For the text-containing cell, return its midpoint in (x, y) coordinate format. 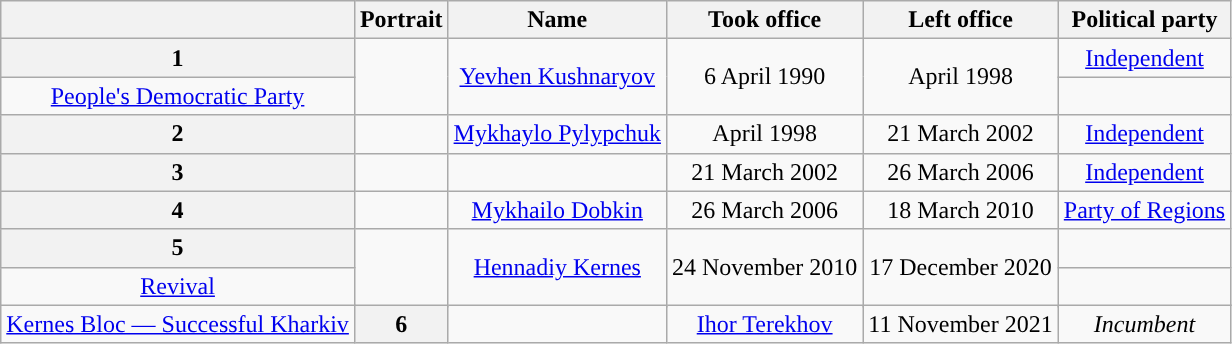
Portrait (401, 20)
17 December 2020 (960, 267)
Incumbent (1144, 324)
Hennadiy Kernes (557, 267)
Yevhen Kushnaryov (557, 77)
18 March 2010 (960, 210)
1 (178, 58)
3 (178, 172)
Political party (1144, 20)
6 (401, 324)
Mykhailo Dobkin (557, 210)
24 November 2010 (764, 267)
5 (178, 248)
2 (178, 134)
Kernes Bloc — Successful Kharkiv (178, 324)
11 November 2021 (960, 324)
Left office (960, 20)
People's Democratic Party (178, 96)
Revival (178, 286)
6 April 1990 (764, 77)
Took office (764, 20)
Name (557, 20)
Ihor Terekhov (764, 324)
4 (178, 210)
Party of Regions (1144, 210)
Mykhaylo Pylypchuk (557, 134)
